Detect which cell encompasses the target text, then output its [X, Y] center coordinate. 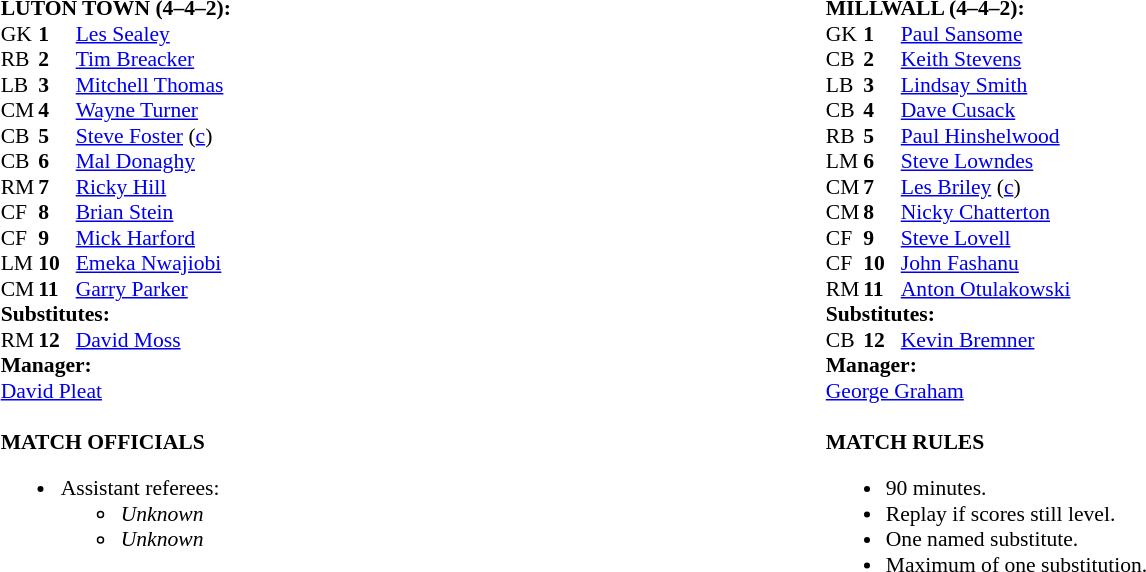
Manager: [116, 365]
Substitutes: [116, 315]
Wayne Turner [154, 111]
Les Sealey [154, 34]
Emeka Nwajiobi [154, 263]
Brian Stein [154, 213]
Garry Parker [154, 289]
Steve Foster (c) [154, 136]
David Pleat [116, 391]
Mitchell Thomas [154, 85]
Mal Donaghy [154, 161]
Mick Harford [154, 238]
Tim Breacker [154, 59]
Ricky Hill [154, 187]
David Moss [154, 340]
